Return the (x, y) coordinate for the center point of the cell that contains the specified text.  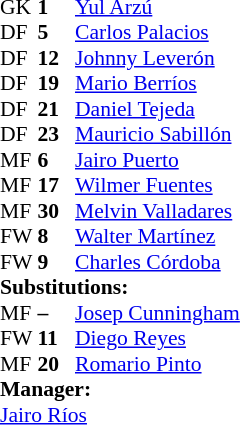
Charles Córdoba (158, 262)
Josep Cunningham (158, 313)
Mauricio Sabillón (158, 135)
Mario Berríos (158, 83)
Romario Pinto (158, 364)
11 (57, 339)
Diego Reyes (158, 339)
17 (57, 185)
6 (57, 160)
5 (57, 33)
9 (57, 262)
Carlos Palacios (158, 33)
Wilmer Fuentes (158, 185)
Manager: (120, 389)
Jairo Puerto (158, 160)
23 (57, 135)
Daniel Tejeda (158, 109)
21 (57, 109)
20 (57, 364)
Walter Martínez (158, 237)
30 (57, 211)
– (57, 313)
Substitutions: (120, 287)
8 (57, 237)
Melvin Valladares (158, 211)
19 (57, 83)
12 (57, 58)
Johnny Leverón (158, 58)
